Find where the given text appears and provide that cell's center as (X, Y) coordinate. 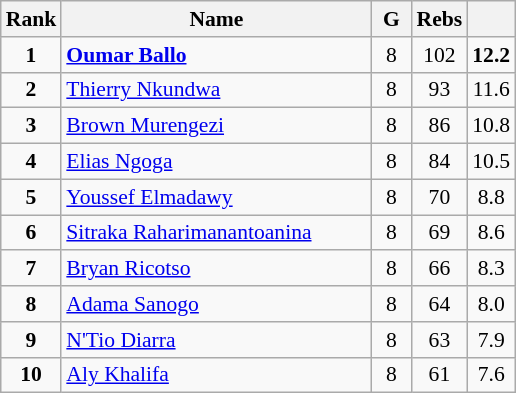
Sitraka Raharimanantoanina (216, 233)
Youssef Elmadawy (216, 197)
10 (32, 375)
7 (32, 269)
Rank (32, 19)
N'Tio Diarra (216, 340)
Brown Murengezi (216, 126)
8.3 (491, 269)
102 (440, 55)
7.9 (491, 340)
11.6 (491, 90)
Elias Ngoga (216, 162)
1 (32, 55)
10.8 (491, 126)
8.0 (491, 304)
6 (32, 233)
Oumar Ballo (216, 55)
64 (440, 304)
69 (440, 233)
Adama Sanogo (216, 304)
Thierry Nkundwa (216, 90)
84 (440, 162)
8.8 (491, 197)
7.6 (491, 375)
12.2 (491, 55)
9 (32, 340)
66 (440, 269)
63 (440, 340)
Bryan Ricotso (216, 269)
10.5 (491, 162)
2 (32, 90)
93 (440, 90)
70 (440, 197)
5 (32, 197)
Aly Khalifa (216, 375)
Rebs (440, 19)
61 (440, 375)
86 (440, 126)
3 (32, 126)
Name (216, 19)
G (391, 19)
8.6 (491, 233)
4 (32, 162)
